Capture the cell that displays the provided text and extract its [x, y] central coordinate. 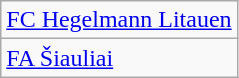
FA Šiauliai [119, 58]
FC Hegelmann Litauen [119, 20]
